Extract the (X, Y) coordinate from the center of the cell holding the provided text.  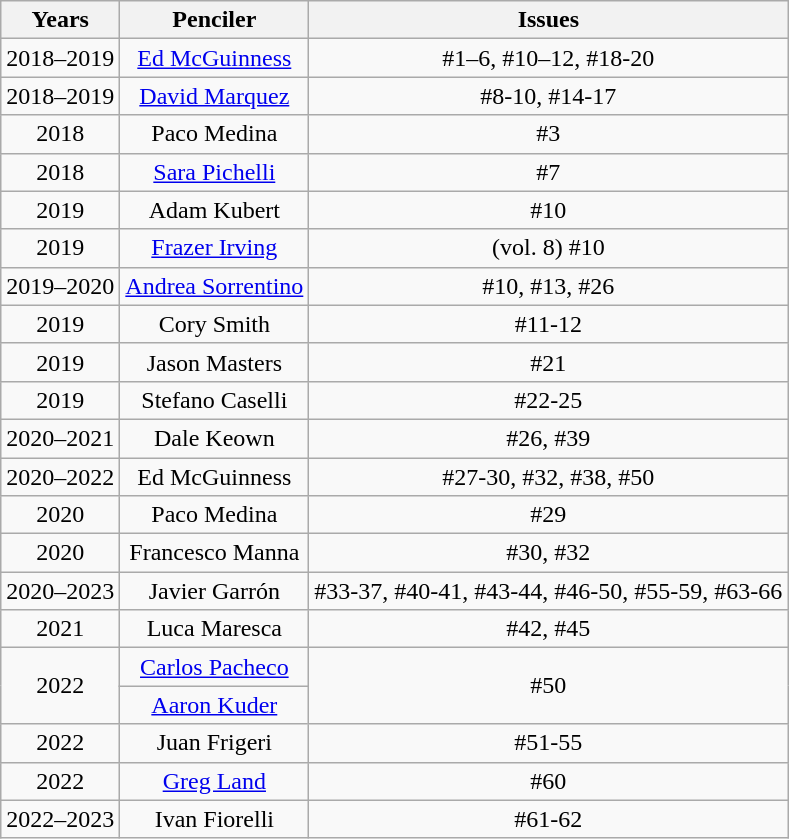
2020–2023 (60, 591)
Cory Smith (214, 324)
Francesco Manna (214, 553)
#27-30, #32, #38, #50 (548, 477)
2020–2021 (60, 438)
2020–2022 (60, 477)
#50 (548, 686)
#7 (548, 172)
Ivan Fiorelli (214, 819)
Greg Land (214, 781)
#29 (548, 515)
Penciler (214, 20)
#10 (548, 210)
#11-12 (548, 324)
Sara Pichelli (214, 172)
#30, #32 (548, 553)
Adam Kubert (214, 210)
Years (60, 20)
#51-55 (548, 743)
Javier Garrón (214, 591)
Aaron Kuder (214, 705)
#1–6, #10–12, #18-20 (548, 58)
#26, #39 (548, 438)
Dale Keown (214, 438)
2021 (60, 629)
Stefano Caselli (214, 400)
Issues (548, 20)
#10, #13, #26 (548, 286)
#61-62 (548, 819)
#8-10, #14-17 (548, 96)
Jason Masters (214, 362)
Luca Maresca (214, 629)
#21 (548, 362)
Andrea Sorrentino (214, 286)
David Marquez (214, 96)
#3 (548, 134)
#42, #45 (548, 629)
(vol. 8) #10 (548, 248)
#33-37, #40-41, #43-44, #46-50, #55-59, #63-66 (548, 591)
#22-25 (548, 400)
Juan Frigeri (214, 743)
2022–2023 (60, 819)
#60 (548, 781)
2019–2020 (60, 286)
Carlos Pacheco (214, 667)
Frazer Irving (214, 248)
